Search for the cell housing the specified text and yield its [x, y] center coordinate. 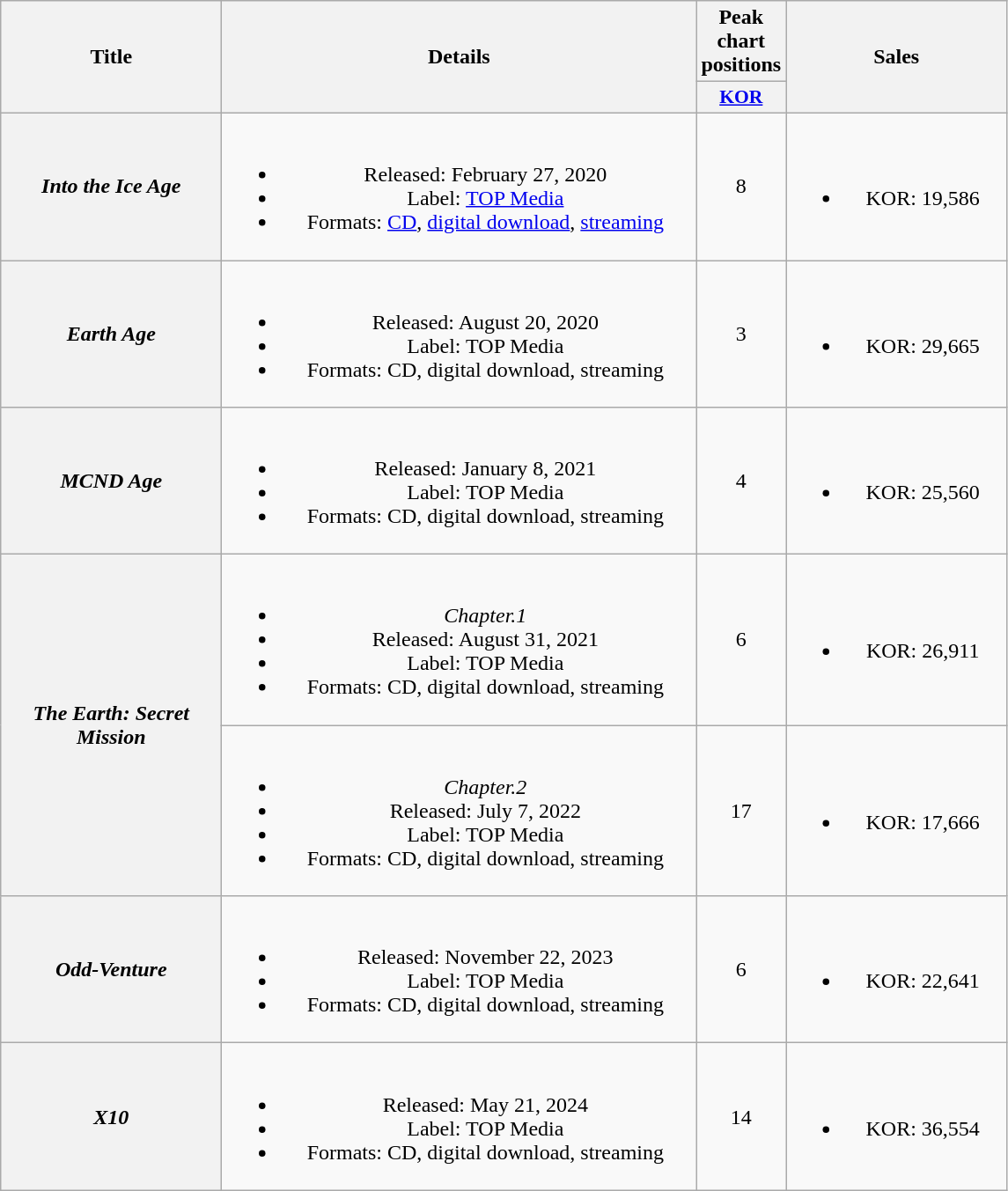
KOR: 22,641 [896, 970]
8 [741, 187]
KOR: 26,911 [896, 640]
KOR: 29,665 [896, 335]
KOR [741, 98]
Title [111, 57]
14 [741, 1116]
17 [741, 811]
KOR: 25,560 [896, 481]
KOR: 19,586 [896, 187]
Into the Ice Age [111, 187]
Released: August 20, 2020Label: TOP MediaFormats: CD, digital download, streaming [460, 335]
Chapter.2Released: July 7, 2022Label: TOP MediaFormats: CD, digital download, streaming [460, 811]
KOR: 36,554 [896, 1116]
3 [741, 335]
Odd-Venture [111, 970]
Released: May 21, 2024Label: TOP MediaFormats: CD, digital download, streaming [460, 1116]
Earth Age [111, 335]
4 [741, 481]
Chapter.1Released: August 31, 2021Label: TOP MediaFormats: CD, digital download, streaming [460, 640]
MCND Age [111, 481]
Sales [896, 57]
Released: January 8, 2021Label: TOP MediaFormats: CD, digital download, streaming [460, 481]
X10 [111, 1116]
The Earth: Secret Mission [111, 725]
KOR: 17,666 [896, 811]
Released: February 27, 2020Label: TOP MediaFormats: CD, digital download, streaming [460, 187]
Peak chart positions [741, 41]
Released: November 22, 2023Label: TOP MediaFormats: CD, digital download, streaming [460, 970]
Details [460, 57]
